Extract the (X, Y) coordinate from the center of the cell holding the provided text.  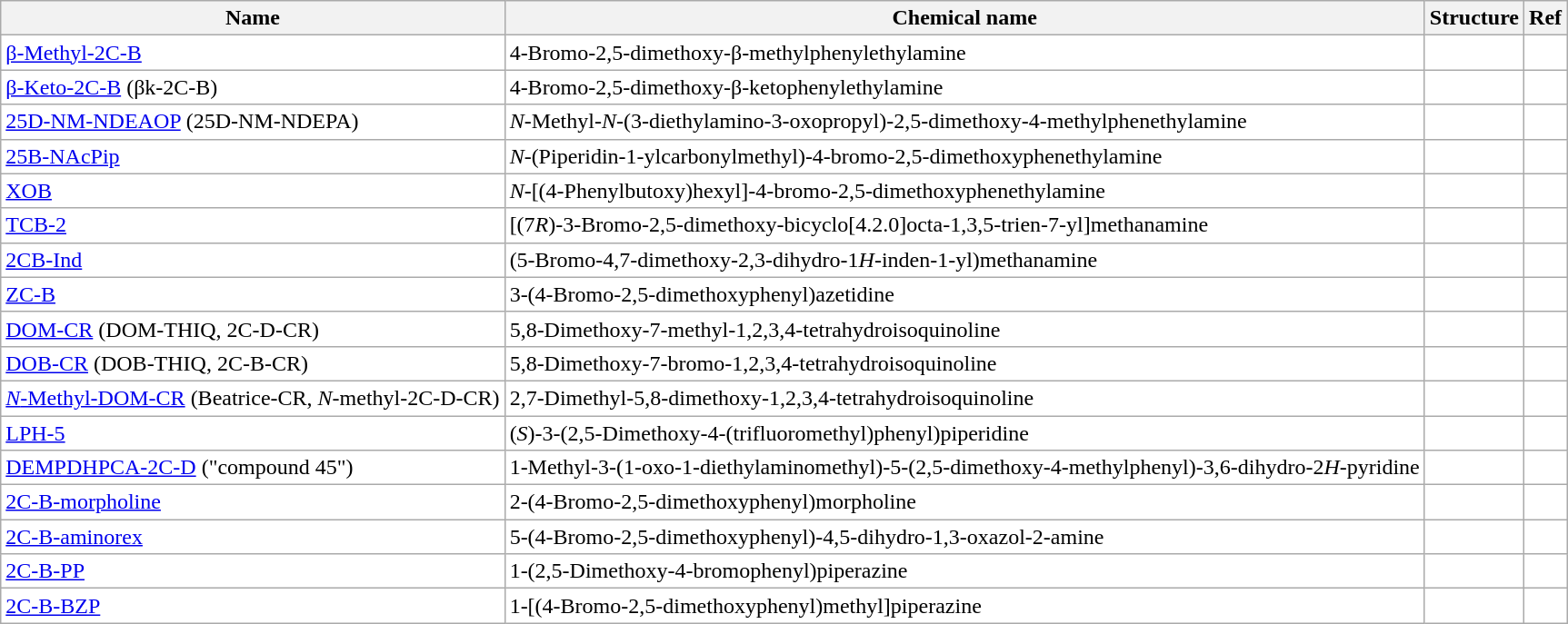
25D-NM-NDEAOP (25D-NM-NDEPA) (253, 122)
2CB-Ind (253, 260)
N-(Piperidin-1-ylcarbonylmethyl)-4-bromo-2,5-dimethoxyphenethylamine (964, 156)
N-Methyl-DOM-CR (Beatrice-CR, N-methyl-2C-D-CR) (253, 398)
Ref (1545, 18)
25B-NAcPip (253, 156)
Name (253, 18)
N-Methyl-N-(3-diethylamino-3-oxopropyl)-2,5-dimethoxy-4-methylphenethylamine (964, 122)
DOB-CR (DOB-THIQ, 2C-B-CR) (253, 363)
LPH-5 (253, 433)
ZC-B (253, 294)
2,7-Dimethyl-5,8-dimethoxy-1,2,3,4-tetrahydroisoquinoline (964, 398)
3-(4-Bromo-2,5-dimethoxyphenyl)azetidine (964, 294)
2C-B-aminorex (253, 537)
5,8-Dimethoxy-7-methyl-1,2,3,4-tetrahydroisoquinoline (964, 329)
4-Bromo-2,5-dimethoxy-β-methylphenylethylamine (964, 53)
TCB-2 (253, 225)
2C-B-morpholine (253, 502)
2C-B-BZP (253, 606)
(5-Bromo-4,7-dimethoxy-2,3-dihydro-1H-inden-1-yl)methanamine (964, 260)
XOB (253, 191)
[(7R)-3-Bromo-2,5-dimethoxy-bicyclo[4.2.0]octa-1,3,5-trien-7-yl]methanamine (964, 225)
β-Keto-2C-B (βk-2C-B) (253, 87)
1-[(4-Bromo-2,5-dimethoxyphenyl)methyl]piperazine (964, 606)
N-[(4-Phenylbutoxy)hexyl]-4-bromo-2,5-dimethoxyphenethylamine (964, 191)
5,8-Dimethoxy-7-bromo-1,2,3,4-tetrahydroisoquinoline (964, 363)
2C-B-PP (253, 571)
(S)-3-(2,5-Dimethoxy-4-(trifluoromethyl)phenyl)piperidine (964, 433)
Chemical name (964, 18)
1-(2,5-Dimethoxy-4-bromophenyl)piperazine (964, 571)
2-(4-Bromo-2,5-dimethoxyphenyl)morpholine (964, 502)
5-(4-Bromo-2,5-dimethoxyphenyl)-4,5-dihydro-1,3-oxazol-2-amine (964, 537)
DOM-CR (DOM-THIQ, 2C-D-CR) (253, 329)
1-Methyl-3-(1-oxo-1-diethylaminomethyl)-5-(2,5-dimethoxy-4-methylphenyl)-3,6-dihydro-2H-pyridine (964, 468)
DEMPDHPCA-2C-D ("compound 45") (253, 468)
Structure (1474, 18)
4-Bromo-2,5-dimethoxy-β-ketophenylethylamine (964, 87)
β-Methyl-2C-B (253, 53)
